Detect which cell encompasses the target text, then output its (X, Y) center coordinate. 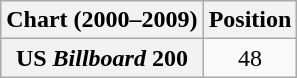
Position (250, 20)
48 (250, 58)
Chart (2000–2009) (102, 20)
US Billboard 200 (102, 58)
